Search for the cell housing the specified text and yield its [x, y] center coordinate. 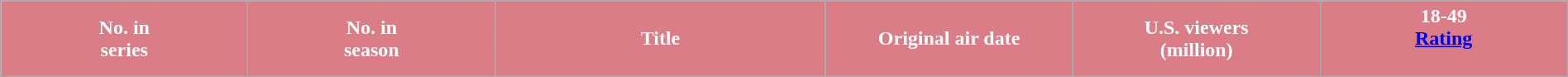
No. inseries [124, 39]
U.S. viewers(million) [1196, 39]
18-49Rating [1444, 39]
No. inseason [372, 39]
Title [660, 39]
Original air date [949, 39]
